Pinpoint the cell where the given text exists, returning its [X, Y] midpoint coordinate. 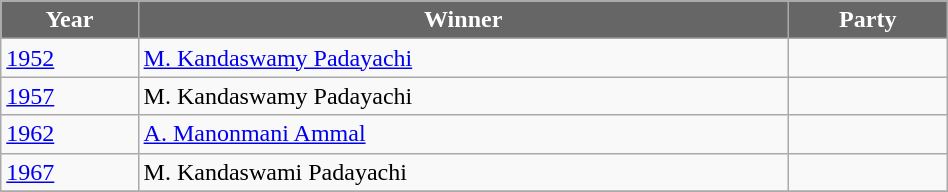
1957 [70, 96]
Party [868, 20]
1967 [70, 172]
Year [70, 20]
M. Kandaswami Padayachi [463, 172]
A. Manonmani Ammal [463, 134]
1962 [70, 134]
1952 [70, 58]
Winner [463, 20]
